For the text-containing cell, return its midpoint in (X, Y) coordinate format. 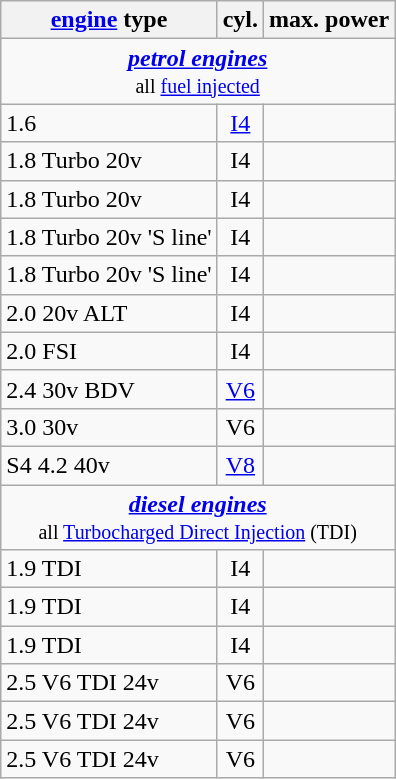
2.0 20v ALT (109, 313)
1.6 (109, 123)
V8 (240, 465)
diesel enginesall Turbocharged Direct Injection (TDI) (198, 516)
max. power (330, 20)
S4 4.2 40v (109, 465)
petrol enginesall fuel injected (198, 72)
engine type (109, 20)
3.0 30v (109, 427)
2.0 FSI (109, 351)
2.4 30v BDV (109, 389)
cyl. (240, 20)
